Locate the cell with the specified text and output its [X, Y] center coordinate. 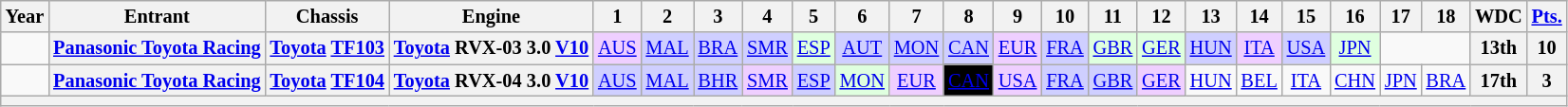
BHR [718, 80]
13 [1211, 16]
Toyota TF103 [327, 48]
Pts. [1547, 16]
11 [1113, 16]
1 [617, 16]
Toyota RVX-04 3.0 V10 [492, 80]
Engine [492, 16]
6 [862, 16]
Toyota TF104 [327, 80]
16 [1355, 16]
AUT [862, 48]
18 [1447, 16]
2 [668, 16]
8 [968, 16]
13th [1499, 48]
Chassis [327, 16]
4 [767, 16]
Entrant [157, 16]
9 [1017, 16]
7 [917, 16]
5 [814, 16]
Toyota RVX-03 3.0 V10 [492, 48]
15 [1306, 16]
WDC [1499, 16]
BEL [1260, 80]
12 [1161, 16]
Year [25, 16]
17 [1401, 16]
14 [1260, 16]
CHN [1355, 80]
17th [1499, 80]
